Search for the cell housing the specified text and yield its [x, y] center coordinate. 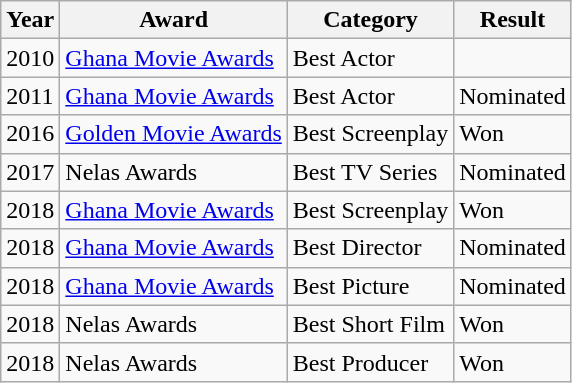
Best Director [370, 248]
Category [370, 20]
Best TV Series [370, 172]
Golden Movie Awards [174, 134]
Result [513, 20]
Award [174, 20]
2011 [30, 96]
Best Short Film [370, 324]
2017 [30, 172]
Best Producer [370, 362]
Year [30, 20]
Best Picture [370, 286]
2010 [30, 58]
2016 [30, 134]
